Return (x, y) of the center of cell containing provided text 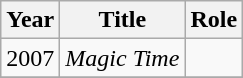
Magic Time (122, 58)
Title (122, 20)
Year (30, 20)
2007 (30, 58)
Role (214, 20)
